Pinpoint the cell where the given text exists, returning its [x, y] midpoint coordinate. 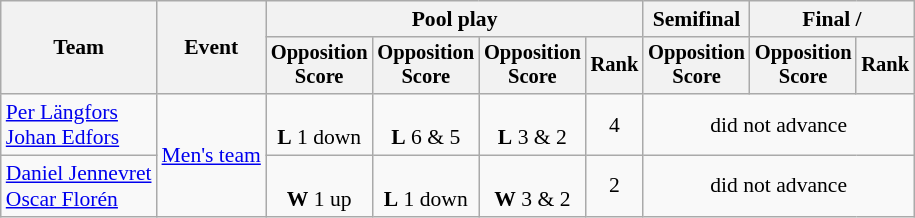
Final / [832, 19]
Per LängforsJohan Edfors [79, 124]
W 3 & 2 [532, 186]
Event [212, 48]
Team [79, 48]
L 3 & 2 [532, 124]
Men's team [212, 155]
Pool play [454, 19]
4 [615, 124]
Semifinal [696, 19]
2 [615, 186]
W 1 up [320, 186]
Daniel JennevretOscar Florén [79, 186]
L 6 & 5 [426, 124]
